Find where the given text appears and provide that cell's center as [x, y] coordinate. 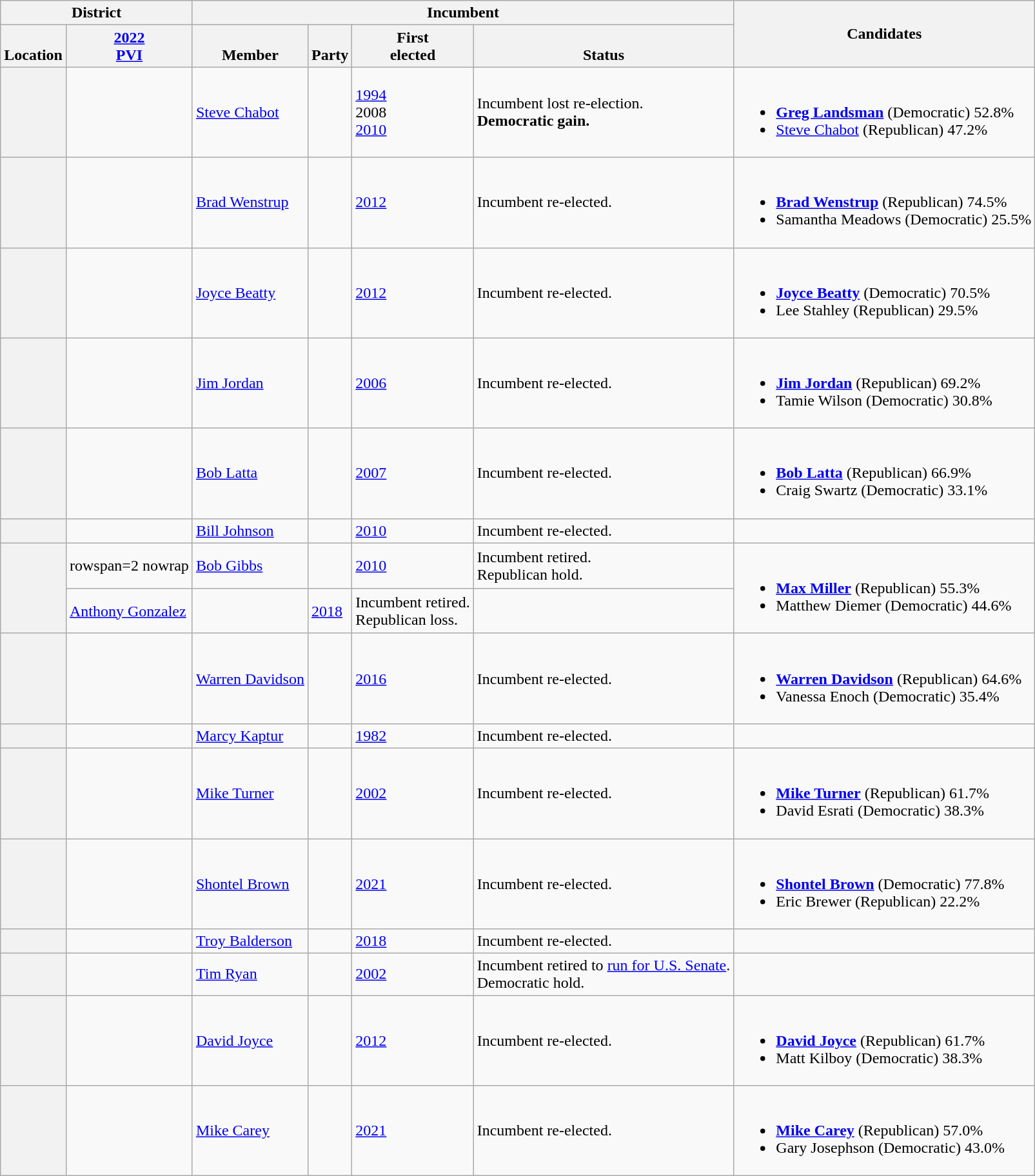
Greg Landsman (Democratic) 52.8%Steve Chabot (Republican) 47.2% [885, 112]
2007 [413, 473]
1982 [413, 736]
Steve Chabot [250, 112]
Candidates [885, 34]
Bob Latta (Republican) 66.9%Craig Swartz (Democratic) 33.1% [885, 473]
Troy Balderson [250, 941]
Joyce Beatty [250, 293]
Shontel Brown (Democratic) 77.8%Eric Brewer (Republican) 22.2% [885, 883]
Max Miller (Republican) 55.3%Matthew Diemer (Democratic) 44.6% [885, 588]
Mike Carey (Republican) 57.0%Gary Josephson (Democratic) 43.0% [885, 1131]
Warren Davidson (Republican) 64.6%Vanessa Enoch (Democratic) 35.4% [885, 678]
Bob Latta [250, 473]
2016 [413, 678]
Anthony Gonzalez [129, 611]
Incumbent retired.Republican hold. [604, 565]
2006 [413, 383]
Mike Turner (Republican) 61.7%David Esrati (Democratic) 38.3% [885, 793]
Brad Wenstrup (Republican) 74.5%Samantha Meadows (Democratic) 25.5% [885, 202]
Incumbent [463, 13]
Location [34, 46]
David Joyce [250, 1041]
19942008 2010 [413, 112]
rowspan=2 nowrap [129, 565]
Mike Carey [250, 1131]
Incumbent lost re-election.Democratic gain. [604, 112]
Tim Ryan [250, 975]
Brad Wenstrup [250, 202]
Incumbent retired.Republican loss. [413, 611]
Member [250, 46]
Party [330, 46]
Bob Gibbs [250, 565]
Marcy Kaptur [250, 736]
Incumbent retired to run for U.S. Senate.Democratic hold. [604, 975]
Mike Turner [250, 793]
Status [604, 46]
District [97, 13]
David Joyce (Republican) 61.7%Matt Kilboy (Democratic) 38.3% [885, 1041]
Bill Johnson [250, 531]
Shontel Brown [250, 883]
Warren Davidson [250, 678]
Jim Jordan [250, 383]
Jim Jordan (Republican) 69.2%Tamie Wilson (Democratic) 30.8% [885, 383]
Firstelected [413, 46]
Joyce Beatty (Democratic) 70.5%Lee Stahley (Republican) 29.5% [885, 293]
2022PVI [129, 46]
